Find where the given text appears and provide that cell's center as [x, y] coordinate. 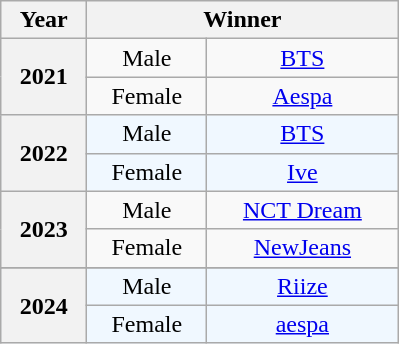
2021 [44, 77]
Riize [302, 286]
aespa [302, 324]
Winner [242, 20]
Year [44, 20]
2024 [44, 305]
NCT Dream [302, 210]
NewJeans [302, 248]
Aespa [302, 96]
2023 [44, 229]
Ive [302, 172]
2022 [44, 153]
